Capture the cell that displays the provided text and extract its [X, Y] central coordinate. 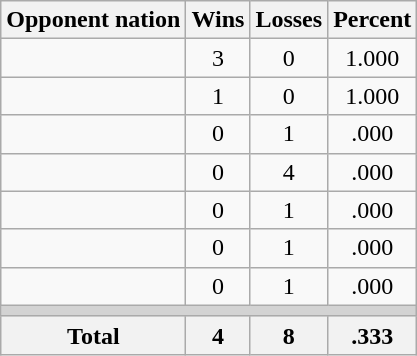
Total [94, 335]
8 [289, 335]
Wins [218, 20]
.333 [372, 335]
3 [218, 58]
Percent [372, 20]
Opponent nation [94, 20]
Losses [289, 20]
